Locate the cell with the specified text and output its (x, y) center coordinate. 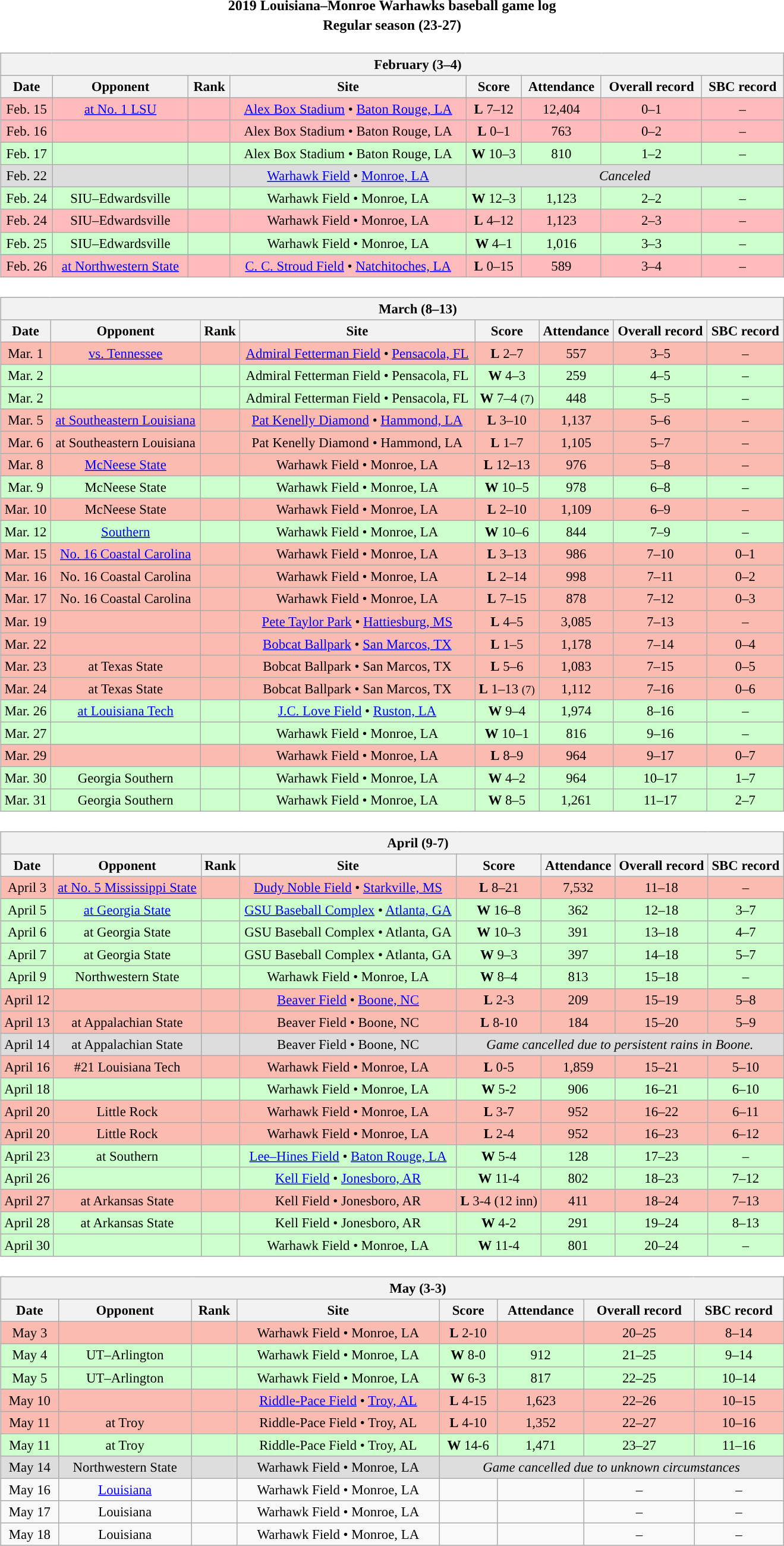
W 14-6 (468, 1445)
April 27 (27, 1201)
April 16 (27, 1067)
April 7 (27, 955)
W 9–4 (507, 711)
802 (578, 1179)
448 (577, 398)
9–16 (660, 733)
L 2-3 (499, 1000)
6–11 (745, 1111)
5–6 (660, 420)
Game cancelled due to unknown circumstances (611, 1467)
at Louisiana Tech (126, 711)
W 9–3 (499, 955)
3–5 (660, 353)
6–8 (660, 487)
C. C. Stroud Field • Natchitoches, LA (348, 266)
April 28 (27, 1223)
15–19 (662, 1000)
9–14 (739, 1355)
L 12–13 (507, 465)
1,109 (577, 510)
557 (577, 353)
1–7 (745, 778)
20–25 (640, 1333)
at No. 5 Mississippi State (127, 888)
Feb. 16 (26, 131)
L 1–13 (7) (507, 689)
10–17 (660, 778)
W 8-0 (468, 1355)
April 13 (27, 1022)
8–16 (660, 711)
397 (578, 955)
1,471 (541, 1445)
Mar. 10 (26, 510)
0–5 (745, 666)
10–15 (739, 1400)
15–20 (662, 1022)
W 10–1 (507, 733)
12,404 (561, 109)
Game cancelled due to persistent rains in Boone. (620, 1044)
2–7 (745, 800)
3–3 (651, 243)
W 8–4 (499, 977)
15–18 (662, 977)
816 (577, 733)
14–18 (662, 955)
11–18 (662, 888)
Mar. 23 (26, 666)
W 7–4 (7) (507, 398)
11–17 (660, 800)
6–12 (745, 1134)
April (9-7) (392, 843)
976 (577, 465)
April 12 (27, 1000)
Mar. 30 (26, 778)
March (8–13) (392, 309)
L 1–7 (507, 442)
7–9 (660, 532)
L 8–21 (499, 888)
763 (561, 131)
8–13 (745, 1223)
Mar. 29 (26, 756)
8–14 (739, 1333)
April 5 (27, 910)
844 (577, 532)
L 2–14 (507, 577)
Mar. 15 (26, 554)
998 (577, 577)
7–16 (660, 689)
11–16 (739, 1445)
W 4-2 (499, 1223)
801 (578, 1246)
May 10 (30, 1400)
May 17 (30, 1512)
128 (578, 1156)
Dudy Noble Field • Starkville, MS (348, 888)
at Northwestern State (120, 266)
1,112 (577, 689)
L 2–10 (507, 510)
L 2–7 (507, 353)
April 3 (27, 888)
4–7 (745, 932)
12–18 (662, 910)
J.C. Love Field • Ruston, LA (357, 711)
19–24 (662, 1223)
7–11 (660, 577)
22–27 (640, 1422)
L 3–13 (507, 554)
W 5-4 (499, 1156)
20–24 (662, 1246)
May 3 (30, 1333)
L 5–6 (507, 666)
978 (577, 487)
906 (578, 1089)
1–2 (651, 154)
Mar. 17 (26, 599)
4–5 (660, 375)
1,623 (541, 1400)
Mar. 9 (26, 487)
813 (578, 977)
Mar. 8 (26, 465)
April 14 (27, 1044)
L 4–12 (493, 221)
May 4 (30, 1355)
W 4–3 (507, 375)
L 0-5 (499, 1067)
W 4–1 (493, 243)
Mar. 27 (26, 733)
April 30 (27, 1246)
1,137 (577, 420)
April 9 (27, 977)
986 (577, 554)
1,105 (577, 442)
1,859 (578, 1067)
Feb. 17 (26, 154)
April 23 (27, 1156)
W 5-2 (499, 1089)
May 18 (30, 1534)
7–10 (660, 554)
at No. 1 LSU (120, 109)
1,178 (577, 644)
April 26 (27, 1179)
Mar. 19 (26, 621)
May 5 (30, 1378)
Feb. 22 (26, 176)
0–6 (745, 689)
W 10–5 (507, 487)
21–25 (640, 1355)
#21 Louisiana Tech (127, 1067)
3–4 (651, 266)
L 1–5 (507, 644)
1,083 (577, 666)
912 (541, 1355)
291 (578, 1223)
L 7–15 (507, 599)
L 4–5 (507, 621)
18–24 (662, 1201)
259 (577, 375)
23–27 (640, 1445)
3,085 (577, 621)
184 (578, 1022)
1,974 (577, 711)
1,016 (561, 243)
9–17 (660, 756)
Mar. 26 (26, 711)
Canceled (625, 176)
Pete Taylor Park • Hattiesburg, MS (357, 621)
vs. Tennessee (126, 353)
411 (578, 1201)
L 7–12 (493, 109)
L 8-10 (499, 1022)
Mar. 16 (26, 577)
209 (578, 1000)
7–14 (660, 644)
Feb. 15 (26, 109)
Feb. 25 (26, 243)
Southern (126, 532)
Lee–Hines Field • Baton Rouge, LA (348, 1156)
0–7 (745, 756)
391 (578, 932)
22–25 (640, 1378)
6–10 (745, 1089)
April 18 (27, 1089)
16–23 (662, 1134)
L 4-15 (468, 1400)
7–15 (660, 666)
L 3–10 (507, 420)
May 14 (30, 1467)
10–16 (739, 1422)
Mar. 6 (26, 442)
2–3 (651, 221)
7,532 (578, 888)
L 4-10 (468, 1422)
810 (561, 154)
L 8–9 (507, 756)
W 10–6 (507, 532)
W 12–3 (493, 199)
6–9 (660, 510)
L 2-10 (468, 1333)
February (3–4) (392, 64)
1,352 (541, 1422)
May (3-3) (392, 1289)
Mar. 5 (26, 420)
L 3-4 (12 inn) (499, 1201)
13–18 (662, 932)
Mar. 31 (26, 800)
18–23 (662, 1179)
16–22 (662, 1111)
817 (541, 1378)
May 16 (30, 1490)
Mar. 12 (26, 532)
Mar. 24 (26, 689)
2–2 (651, 199)
0–3 (745, 599)
5–9 (745, 1022)
362 (578, 910)
15–21 (662, 1067)
3–7 (745, 910)
L 2-4 (499, 1134)
16–21 (662, 1089)
W 16–8 (499, 910)
22–26 (640, 1400)
5–5 (660, 398)
0–4 (745, 644)
April 6 (27, 932)
17–23 (662, 1156)
L 0–1 (493, 131)
L 3-7 (499, 1111)
Mar. 1 (26, 353)
W 6-3 (468, 1378)
W 8–5 (507, 800)
589 (561, 266)
5–10 (745, 1067)
L 0–15 (493, 266)
878 (577, 599)
Mar. 22 (26, 644)
at Southern (127, 1156)
10–14 (739, 1378)
W 4–2 (507, 778)
Feb. 26 (26, 266)
1,261 (577, 800)
